Pinpoint the cell where the given text exists, returning its [X, Y] midpoint coordinate. 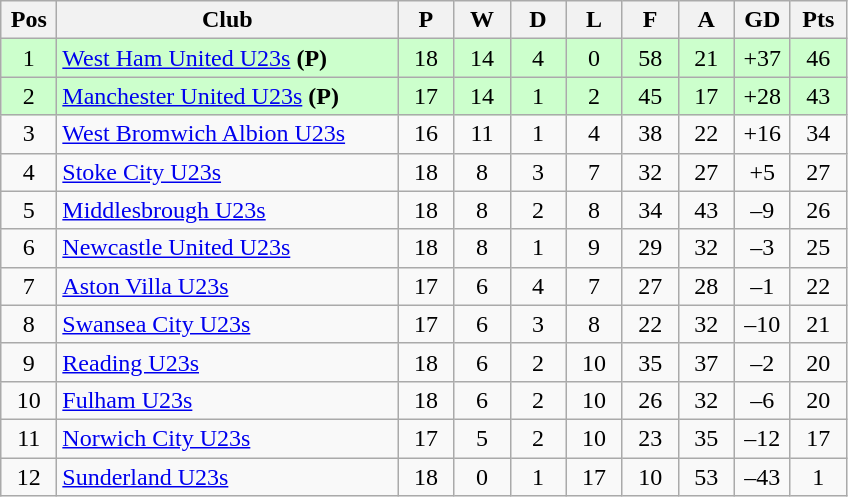
P [426, 20]
45 [650, 96]
46 [818, 58]
F [650, 20]
GD [762, 20]
Club [228, 20]
Manchester United U23s (P) [228, 96]
–1 [762, 286]
28 [706, 286]
38 [650, 134]
–43 [762, 477]
29 [650, 248]
+16 [762, 134]
–12 [762, 438]
12 [29, 477]
16 [426, 134]
+5 [762, 172]
D [538, 20]
Aston Villa U23s [228, 286]
+37 [762, 58]
Pos [29, 20]
–6 [762, 400]
–2 [762, 362]
W [482, 20]
Fulham U23s [228, 400]
A [706, 20]
23 [650, 438]
Reading U23s [228, 362]
37 [706, 362]
Sunderland U23s [228, 477]
Middlesbrough U23s [228, 210]
–9 [762, 210]
Swansea City U23s [228, 324]
Pts [818, 20]
Newcastle United U23s [228, 248]
25 [818, 248]
West Bromwich Albion U23s [228, 134]
58 [650, 58]
53 [706, 477]
L [594, 20]
Stoke City U23s [228, 172]
–3 [762, 248]
–10 [762, 324]
West Ham United U23s (P) [228, 58]
+28 [762, 96]
Norwich City U23s [228, 438]
